Return the (x, y) coordinate for the center point of the cell that contains the specified text.  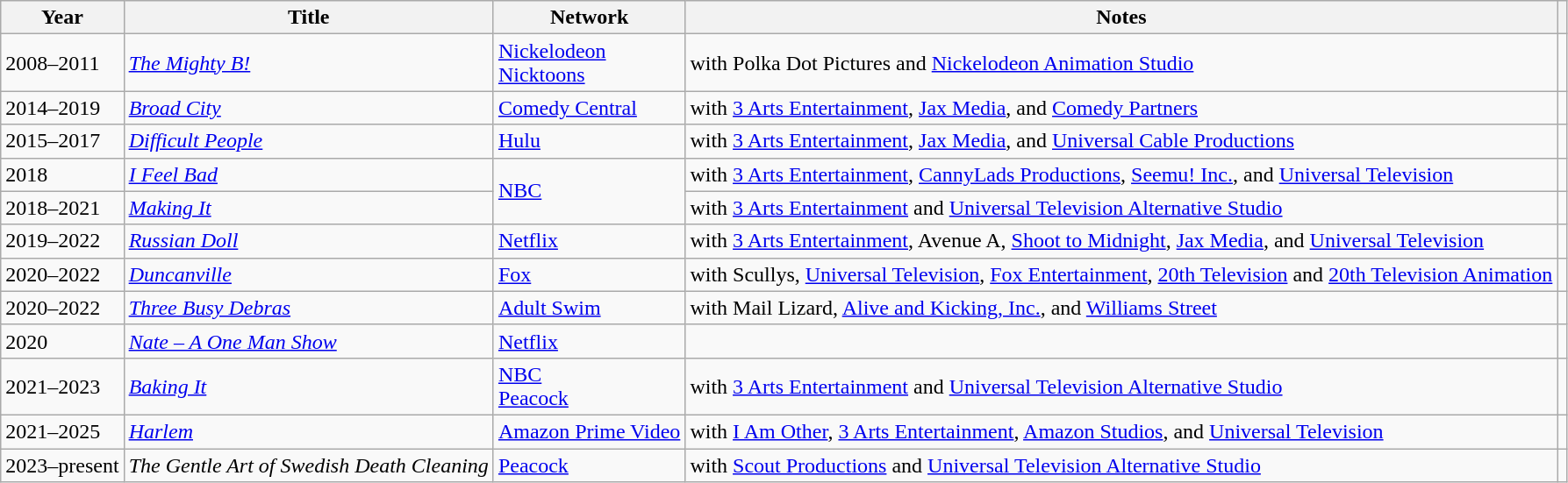
with Scout Productions and Universal Television Alternative Studio (1121, 465)
2008–2011 (62, 63)
Amazon Prime Video (589, 431)
NBC (589, 191)
with 3 Arts Entertainment, Jax Media, and Comedy Partners (1121, 108)
Nate – A One Man Show (309, 341)
2023–present (62, 465)
Three Busy Debras (309, 308)
Adult Swim (589, 308)
Year (62, 18)
The Mighty B! (309, 63)
Peacock (589, 465)
Notes (1121, 18)
2015–2017 (62, 141)
Hulu (589, 141)
2018–2021 (62, 208)
with Scullys, Universal Television, Fox Entertainment, 20th Television and 20th Television Animation (1121, 274)
Harlem (309, 431)
with I Am Other, 3 Arts Entertainment, Amazon Studios, and Universal Television (1121, 431)
Broad City (309, 108)
with 3 Arts Entertainment, Avenue A, Shoot to Midnight, Jax Media, and Universal Television (1121, 241)
Duncanville (309, 274)
2021–2025 (62, 431)
NickelodeonNicktoons (589, 63)
Russian Doll (309, 241)
2018 (62, 174)
Baking It (309, 386)
Comedy Central (589, 108)
2021–2023 (62, 386)
with 3 Arts Entertainment, Jax Media, and Universal Cable Productions (1121, 141)
with Polka Dot Pictures and Nickelodeon Animation Studio (1121, 63)
I Feel Bad (309, 174)
Making It (309, 208)
2019–2022 (62, 241)
2020 (62, 341)
NBCPeacock (589, 386)
Fox (589, 274)
Difficult People (309, 141)
The Gentle Art of Swedish Death Cleaning (309, 465)
with Mail Lizard, Alive and Kicking, Inc., and Williams Street (1121, 308)
Network (589, 18)
with 3 Arts Entertainment, CannyLads Productions, Seemu! Inc., and Universal Television (1121, 174)
2014–2019 (62, 108)
Title (309, 18)
